Find where the given text appears and provide that cell's center as (x, y) coordinate. 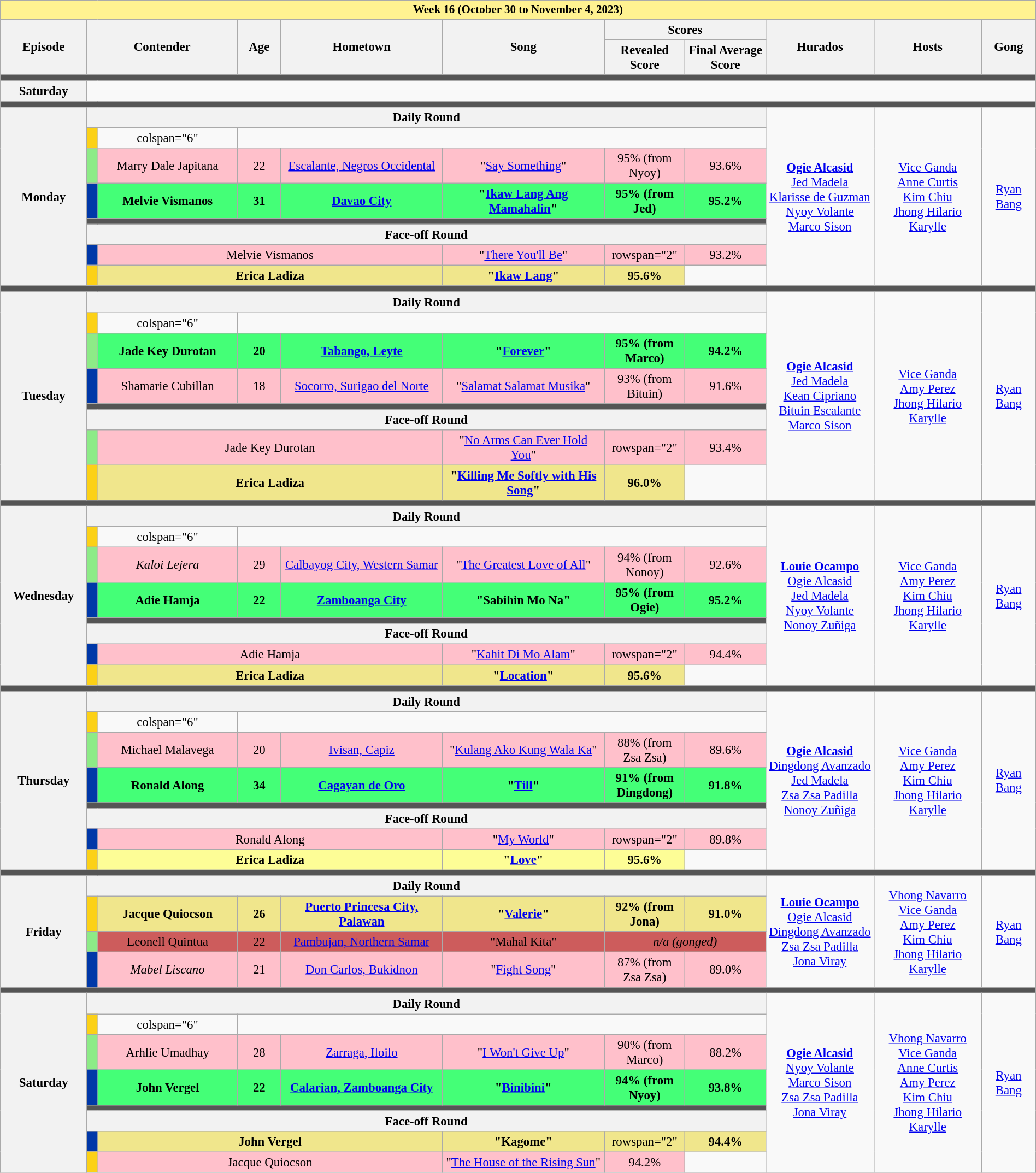
"Kahit Di Mo Alam" (523, 655)
"Ikaw Lang Ang Mamahalin" (523, 201)
"No Arms Can Ever Hold You" (523, 448)
88.2% (726, 1052)
"Sabihin Mo Na" (523, 600)
Episode (44, 47)
"Fight Song" (523, 970)
Revealed Score (645, 57)
Hosts (928, 47)
Hometown (362, 47)
Zamboanga City (362, 600)
Louie OcampoOgie AlcasidJed MadelaNyoy VolanteNonoy Zuñiga (820, 596)
"Binibini" (523, 1087)
"Kagome" (523, 1142)
Tabango, Leyte (362, 351)
Song (523, 47)
93.8% (726, 1087)
"Ikaw Lang" (523, 276)
Week 16 (October 30 to November 4, 2023) (518, 10)
Marry Dale Japitana (167, 166)
Friday (44, 932)
Thursday (44, 781)
89.8% (726, 839)
"The Greatest Love of All" (523, 565)
Ogie AlcasidDingdong AvanzadoJed MadelaZsa Zsa PadillaNonoy Zuñiga (820, 781)
"I Won't Give Up" (523, 1052)
Socorro, Surigao del Norte (362, 386)
"Kulang Ako Kung Wala Ka" (523, 750)
"Till" (523, 786)
Arhlie Umadhay (167, 1052)
26 (259, 915)
Zarraga, Iloilo (362, 1052)
Mabel Liscano (167, 970)
88% (from Zsa Zsa) (645, 750)
Calarian, Zamboanga City (362, 1087)
93% (from Bituin) (645, 386)
Pambujan, Northern Samar (362, 942)
Tuesday (44, 396)
96.0% (645, 483)
Calbayog City, Western Samar (362, 565)
29 (259, 565)
Wednesday (44, 596)
95% (from Jed) (645, 201)
93.2% (726, 255)
92% (from Jona) (645, 915)
n/a (gonged) (685, 942)
"The House of the Rising Sun" (523, 1162)
28 (259, 1052)
Contender (162, 47)
90% (from Marco) (645, 1052)
Vice GandaAmy PerezJhong HilarioKarylle (928, 396)
Ivisan, Capiz (362, 750)
Michael Malavega (167, 750)
91.0% (726, 915)
Davao City (362, 201)
"My World" (523, 839)
89.6% (726, 750)
Leonell Quintua (167, 942)
93.4% (726, 448)
Puerto Princesa City, Palawan (362, 915)
"Love" (523, 860)
Vhong NavarroVice GandaAnne CurtisAmy PerezKim ChiuJhong HilarioKarylle (928, 1083)
18 (259, 386)
91.6% (726, 386)
Age (259, 47)
Gong (1009, 47)
"There You'll Be" (523, 255)
Escalante, Negros Occidental (362, 166)
95% (from Marco) (645, 351)
Vhong NavarroVice GandaAmy PerezKim ChiuJhong HilarioKarylle (928, 932)
93.6% (726, 166)
95% (from Nyoy) (645, 166)
91.8% (726, 786)
Cagayan de Oro (362, 786)
Hurados (820, 47)
"Killing Me Softly with His Song" (523, 483)
92.6% (726, 565)
Shamarie Cubillan (167, 386)
95% (from Ogie) (645, 600)
"Valerie" (523, 915)
"Forever" (523, 351)
89.0% (726, 970)
"Location" (523, 675)
21 (259, 970)
"Mahal Kita" (523, 942)
"Salamat Salamat Musika" (523, 386)
87% (from Zsa Zsa) (645, 970)
"Say Something" (523, 166)
Louie OcampoOgie AlcasidDingdong AvanzadoZsa Zsa PadillaJona Viray (820, 932)
Monday (44, 197)
Ogie AlcasidJed MadelaKean CiprianoBituin EscalanteMarco Sison (820, 396)
34 (259, 786)
94% (from Nonoy) (645, 565)
Ogie AlcasidNyoy VolanteMarco SisonZsa Zsa PadillaJona Viray (820, 1083)
94% (from Nyoy) (645, 1087)
Don Carlos, Bukidnon (362, 970)
Kaloi Lejera (167, 565)
Scores (685, 30)
Vice GandaAnne CurtisKim ChiuJhong HilarioKarylle (928, 197)
Final Average Score (726, 57)
31 (259, 201)
91% (from Dingdong) (645, 786)
Ogie AlcasidJed MadelaKlarisse de GuzmanNyoy VolanteMarco Sison (820, 197)
